Find where the given text appears and provide that cell's center as [X, Y] coordinate. 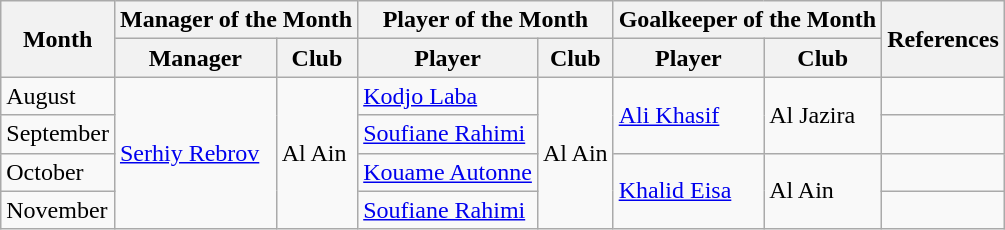
Khalid Eisa [688, 191]
References [944, 39]
Serhiy Rebrov [195, 153]
Goalkeeper of the Month [748, 20]
Ali Khasif [688, 115]
September [58, 134]
October [58, 172]
Al Jazira [823, 115]
Player of the Month [486, 20]
Manager of the Month [236, 20]
November [58, 210]
Kouame Autonne [448, 172]
August [58, 96]
Month [58, 39]
Manager [195, 58]
Kodjo Laba [448, 96]
